Identify which cell holds the provided text, then report its [x, y] central coordinate. 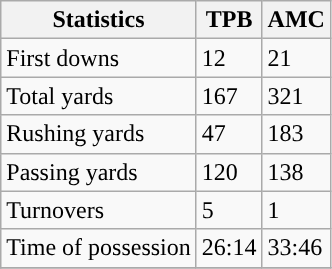
First downs [99, 58]
5 [229, 210]
33:46 [296, 248]
Turnovers [99, 210]
Total yards [99, 96]
183 [296, 134]
21 [296, 58]
Statistics [99, 20]
Passing yards [99, 172]
321 [296, 96]
Time of possession [99, 248]
120 [229, 172]
12 [229, 58]
26:14 [229, 248]
138 [296, 172]
TPB [229, 20]
Rushing yards [99, 134]
47 [229, 134]
1 [296, 210]
AMC [296, 20]
167 [229, 96]
